Output the (X, Y) coordinate of the center of the cell containing the given text.  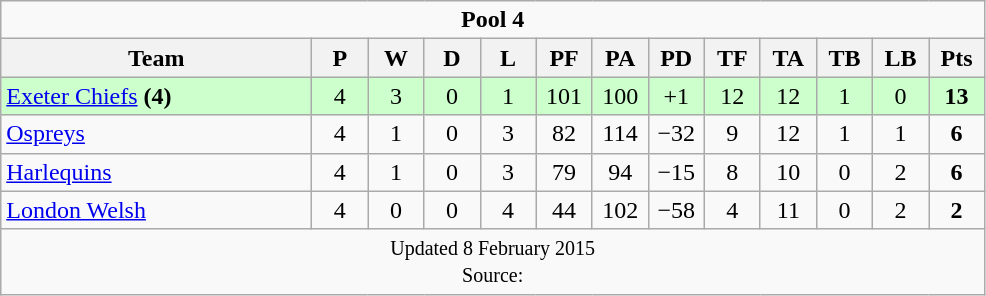
82 (564, 134)
London Welsh (156, 210)
11 (788, 210)
Pts (956, 58)
101 (564, 96)
13 (956, 96)
Updated 8 February 2015Source: (493, 262)
9 (732, 134)
P (340, 58)
D (452, 58)
94 (620, 172)
10 (788, 172)
114 (620, 134)
LB (900, 58)
100 (620, 96)
102 (620, 210)
Exeter Chiefs (4) (156, 96)
TA (788, 58)
W (396, 58)
79 (564, 172)
8 (732, 172)
44 (564, 210)
−58 (676, 210)
PF (564, 58)
Harlequins (156, 172)
TF (732, 58)
Ospreys (156, 134)
TB (844, 58)
Team (156, 58)
−15 (676, 172)
Pool 4 (493, 20)
PA (620, 58)
+1 (676, 96)
−32 (676, 134)
PD (676, 58)
L (508, 58)
